Find where the given text appears and provide that cell's center as [x, y] coordinate. 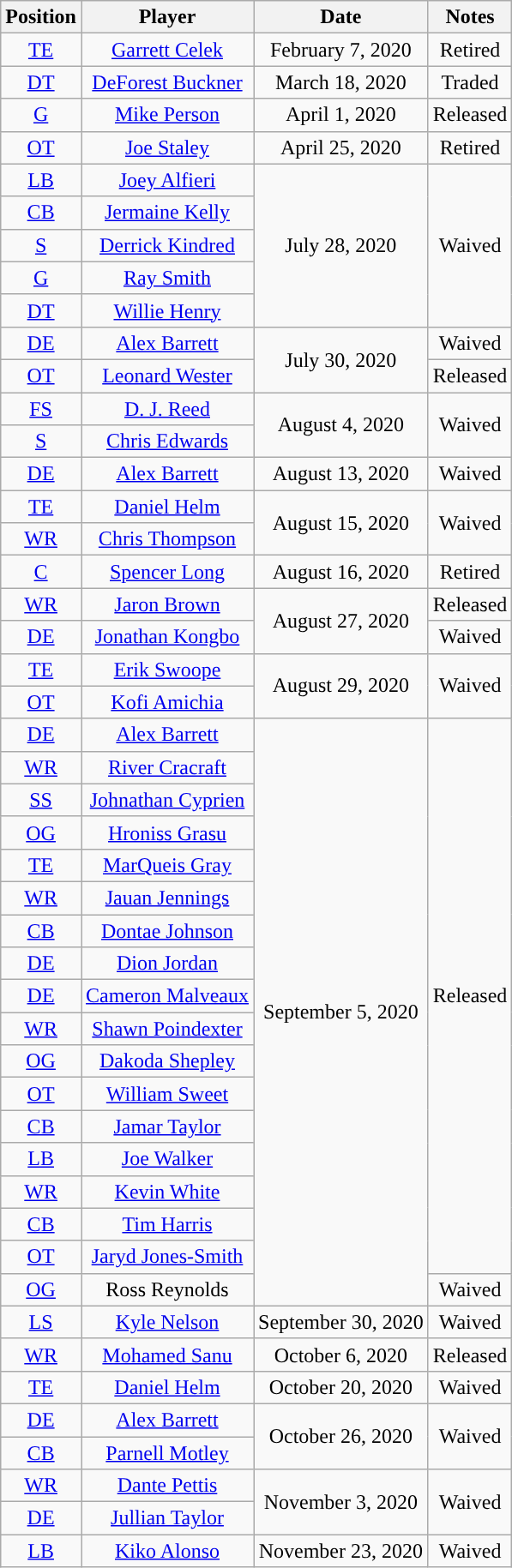
Ray Smith [166, 278]
Chris Thompson [166, 539]
River Cracraft [166, 767]
Joe Staley [166, 147]
October 6, 2020 [341, 1355]
Ross Reynolds [166, 1289]
Dante Pettis [166, 1486]
August 13, 2020 [341, 474]
Joey Alfieri [166, 180]
October 26, 2020 [341, 1436]
Johnathan Cyprien [166, 800]
Player [166, 17]
Dontae Johnson [166, 930]
September 5, 2020 [341, 1012]
March 18, 2020 [341, 82]
Jaron Brown [166, 604]
Jaryd Jones-Smith [166, 1257]
William Sweet [166, 1094]
DeForest Buckner [166, 82]
Leonard Wester [166, 375]
Jauan Jennings [166, 898]
Traded [470, 82]
Spencer Long [166, 572]
Joe Walker [166, 1159]
August 29, 2020 [341, 686]
August 4, 2020 [341, 425]
Erik Swoope [166, 670]
February 7, 2020 [341, 50]
August 15, 2020 [341, 523]
Chris Edwards [166, 442]
Tim Harris [166, 1224]
April 25, 2020 [341, 147]
Jermaine Kelly [166, 213]
MarQueis Gray [166, 865]
July 28, 2020 [341, 245]
Dakoda Shepley [166, 1061]
Willie Henry [166, 310]
Hroniss Grasu [166, 832]
D. J. Reed [166, 409]
Kiko Alonso [166, 1551]
Position [41, 17]
Mohamed Sanu [166, 1355]
September 30, 2020 [341, 1322]
Jamar Taylor [166, 1126]
FS [41, 409]
November 3, 2020 [341, 1502]
November 23, 2020 [341, 1551]
Jullian Taylor [166, 1518]
Dion Jordan [166, 964]
Kevin White [166, 1192]
Derrick Kindred [166, 245]
SS [41, 800]
Shawn Poindexter [166, 1029]
Parnell Motley [166, 1453]
LS [41, 1322]
July 30, 2020 [341, 359]
Kyle Nelson [166, 1322]
Jonathan Kongbo [166, 637]
Cameron Malveaux [166, 996]
April 1, 2020 [341, 115]
August 16, 2020 [341, 572]
October 20, 2020 [341, 1387]
Garrett Celek [166, 50]
Notes [470, 17]
Mike Person [166, 115]
Date [341, 17]
August 27, 2020 [341, 621]
C [41, 572]
Kofi Amichia [166, 702]
